Capture the cell that displays the provided text and extract its (x, y) central coordinate. 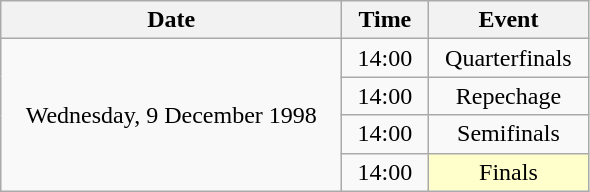
Date (172, 20)
Wednesday, 9 December 1998 (172, 115)
Quarterfinals (508, 58)
Repechage (508, 96)
Event (508, 20)
Finals (508, 172)
Time (385, 20)
Semifinals (508, 134)
